Return [x, y] of the center of cell containing provided text 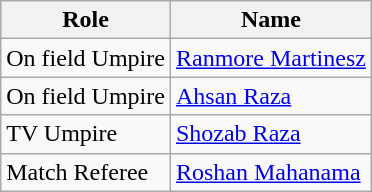
TV Umpire [86, 134]
Shozab Raza [270, 134]
Ahsan Raza [270, 96]
Ranmore Martinesz [270, 58]
Match Referee [86, 172]
Roshan Mahanama [270, 172]
Role [86, 20]
Name [270, 20]
